Search for the cell housing the specified text and yield its [X, Y] center coordinate. 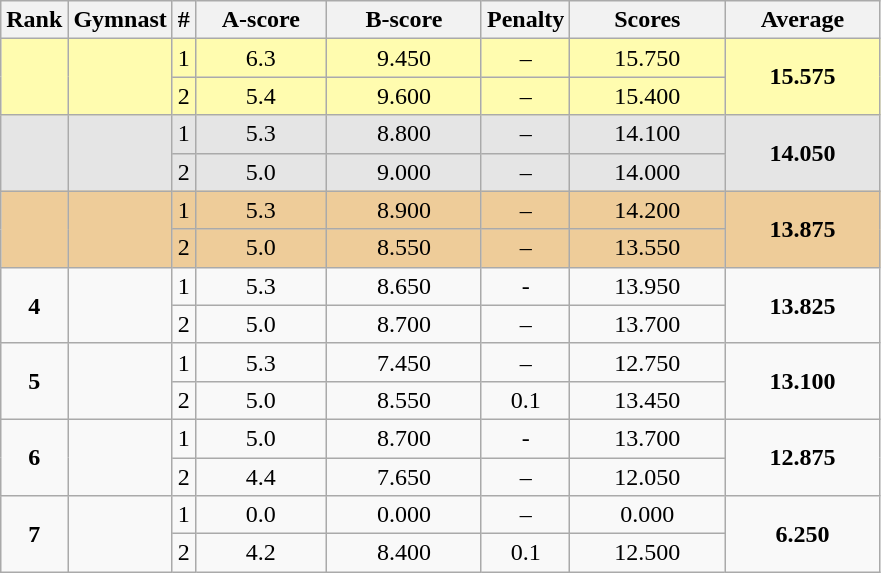
7 [34, 534]
12.875 [802, 457]
6 [34, 457]
15.400 [648, 96]
Penalty [525, 20]
Gymnast [120, 20]
13.450 [648, 400]
8.650 [404, 286]
Rank [34, 20]
13.875 [802, 229]
8.900 [404, 210]
4.4 [260, 477]
B-score [404, 20]
5.4 [260, 96]
A-score [260, 20]
13.100 [802, 381]
12.500 [648, 553]
14.050 [802, 153]
4 [34, 305]
14.000 [648, 172]
13.550 [648, 248]
8.400 [404, 553]
6.3 [260, 58]
5 [34, 381]
14.100 [648, 134]
# [184, 20]
6.250 [802, 534]
14.200 [648, 210]
Average [802, 20]
7.650 [404, 477]
13.825 [802, 305]
7.450 [404, 362]
15.575 [802, 77]
12.050 [648, 477]
9.600 [404, 96]
13.950 [648, 286]
9.450 [404, 58]
12.750 [648, 362]
9.000 [404, 172]
8.800 [404, 134]
0.0 [260, 515]
Scores [648, 20]
15.750 [648, 58]
4.2 [260, 553]
